Extract the [X, Y] coordinate from the center of the cell holding the provided text.  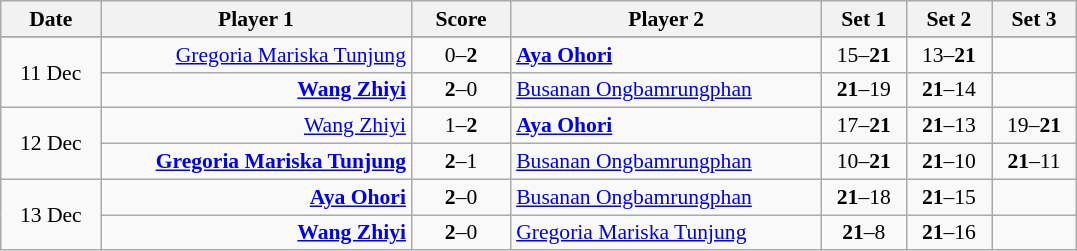
13 Dec [51, 214]
21–14 [948, 90]
Score [461, 19]
11 Dec [51, 72]
Set 1 [864, 19]
1–2 [461, 126]
21–10 [948, 162]
2–1 [461, 162]
19–21 [1034, 126]
0–2 [461, 55]
Player 2 [666, 19]
Set 2 [948, 19]
21–19 [864, 90]
Player 1 [256, 19]
Date [51, 19]
21–16 [948, 233]
13–21 [948, 55]
12 Dec [51, 144]
17–21 [864, 126]
21–15 [948, 197]
21–18 [864, 197]
21–11 [1034, 162]
15–21 [864, 55]
Set 3 [1034, 19]
21–8 [864, 233]
10–21 [864, 162]
21–13 [948, 126]
